Scan for the cell matching the given text and deliver its (x, y) coordinate at center. 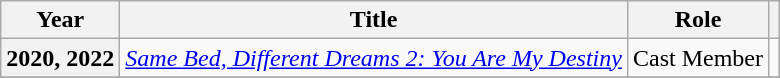
Cast Member (698, 58)
2020, 2022 (60, 58)
Year (60, 20)
Same Bed, Different Dreams 2: You Are My Destiny (374, 58)
Role (698, 20)
Title (374, 20)
